From the cell containing the given text, extract its center point as [X, Y] coordinate. 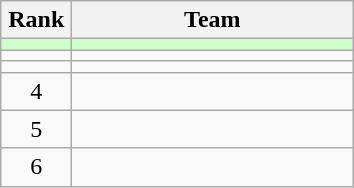
Rank [36, 20]
5 [36, 129]
6 [36, 167]
Team [212, 20]
4 [36, 91]
